Return (x, y) of the center of cell containing provided text 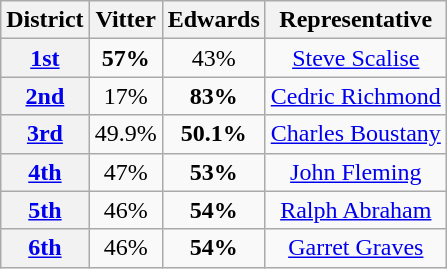
Garret Graves (356, 248)
17% (126, 96)
2nd (45, 96)
4th (45, 172)
Vitter (126, 20)
6th (45, 248)
5th (45, 210)
50.1% (214, 134)
83% (214, 96)
3rd (45, 134)
John Fleming (356, 172)
43% (214, 58)
Steve Scalise (356, 58)
Edwards (214, 20)
Ralph Abraham (356, 210)
Charles Boustany (356, 134)
District (45, 20)
57% (126, 58)
1st (45, 58)
47% (126, 172)
49.9% (126, 134)
Cedric Richmond (356, 96)
Representative (356, 20)
53% (214, 172)
